Extract the [x, y] coordinate from the center of the cell holding the provided text.  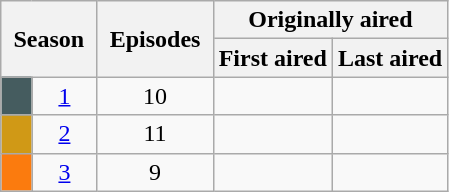
Season [49, 39]
Last aired [390, 58]
3 [64, 172]
Episodes [155, 39]
Originally aired [330, 20]
10 [155, 96]
9 [155, 172]
1 [64, 96]
2 [64, 134]
11 [155, 134]
First aired [272, 58]
